Capture the cell that displays the provided text and extract its [x, y] central coordinate. 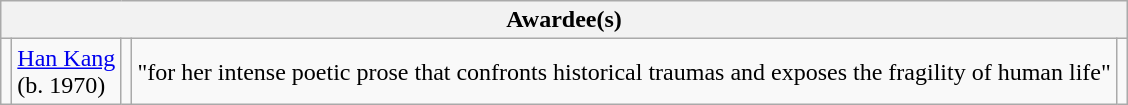
"for her intense poetic prose that confronts historical traumas and exposes the fragility of human life" [624, 72]
Awardee(s) [564, 20]
Han Kang(b. 1970) [66, 72]
